Search for the cell housing the specified text and yield its (x, y) center coordinate. 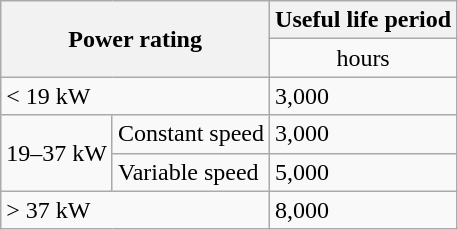
Constant speed (190, 134)
> 37 kW (136, 210)
5,000 (364, 172)
Power rating (136, 39)
< 19 kW (136, 96)
Variable speed (190, 172)
19–37 kW (57, 153)
Useful life period (364, 20)
8,000 (364, 210)
hours (364, 58)
